From the cell containing the given text, extract its center point as [X, Y] coordinate. 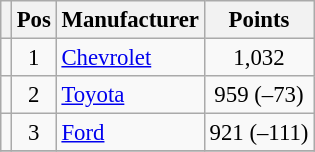
921 (–111) [259, 133]
Toyota [130, 95]
Pos [34, 20]
Manufacturer [130, 20]
Ford [130, 133]
Chevrolet [130, 58]
2 [34, 95]
1 [34, 58]
Points [259, 20]
959 (–73) [259, 95]
3 [34, 133]
1,032 [259, 58]
